Determine the [x, y] coordinate at the center of the cell enclosing the given text.  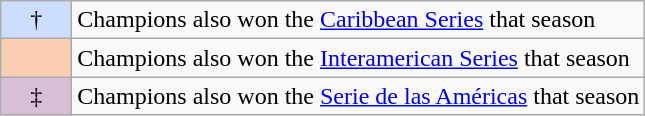
† [36, 20]
‡ [36, 96]
Champions also won the Interamerican Series that season [358, 58]
Champions also won the Caribbean Series that season [358, 20]
Champions also won the Serie de las Américas that season [358, 96]
